Locate the cell with the specified text and output its (x, y) center coordinate. 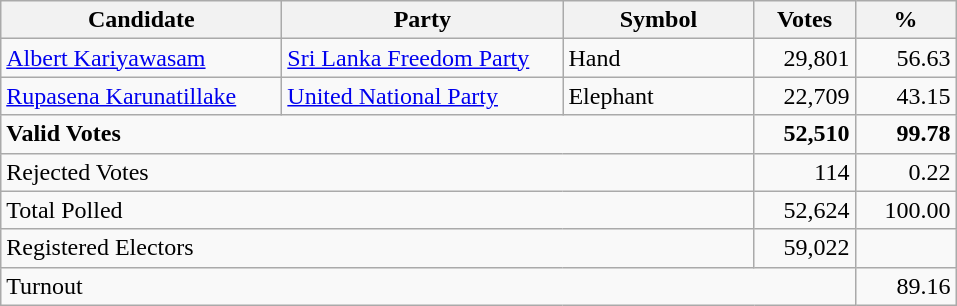
Symbol (658, 20)
0.22 (906, 172)
52,510 (804, 134)
Albert Kariyawasam (142, 58)
114 (804, 172)
29,801 (804, 58)
Sri Lanka Freedom Party (422, 58)
Elephant (658, 96)
Valid Votes (378, 134)
Turnout (428, 286)
59,022 (804, 248)
Hand (658, 58)
56.63 (906, 58)
89.16 (906, 286)
Votes (804, 20)
Registered Electors (378, 248)
100.00 (906, 210)
Candidate (142, 20)
Party (422, 20)
99.78 (906, 134)
Total Polled (378, 210)
52,624 (804, 210)
Rupasena Karunatillake (142, 96)
% (906, 20)
Rejected Votes (378, 172)
United National Party (422, 96)
22,709 (804, 96)
43.15 (906, 96)
